Locate the cell with the specified text and output its [x, y] center coordinate. 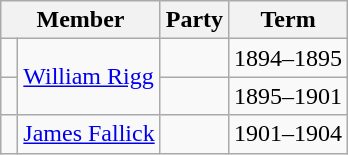
Term [288, 20]
Party [194, 20]
James Fallick [89, 134]
Member [80, 20]
1894–1895 [288, 58]
1895–1901 [288, 96]
William Rigg [89, 77]
1901–1904 [288, 134]
